Output the [X, Y] coordinate of the center of the cell containing the given text.  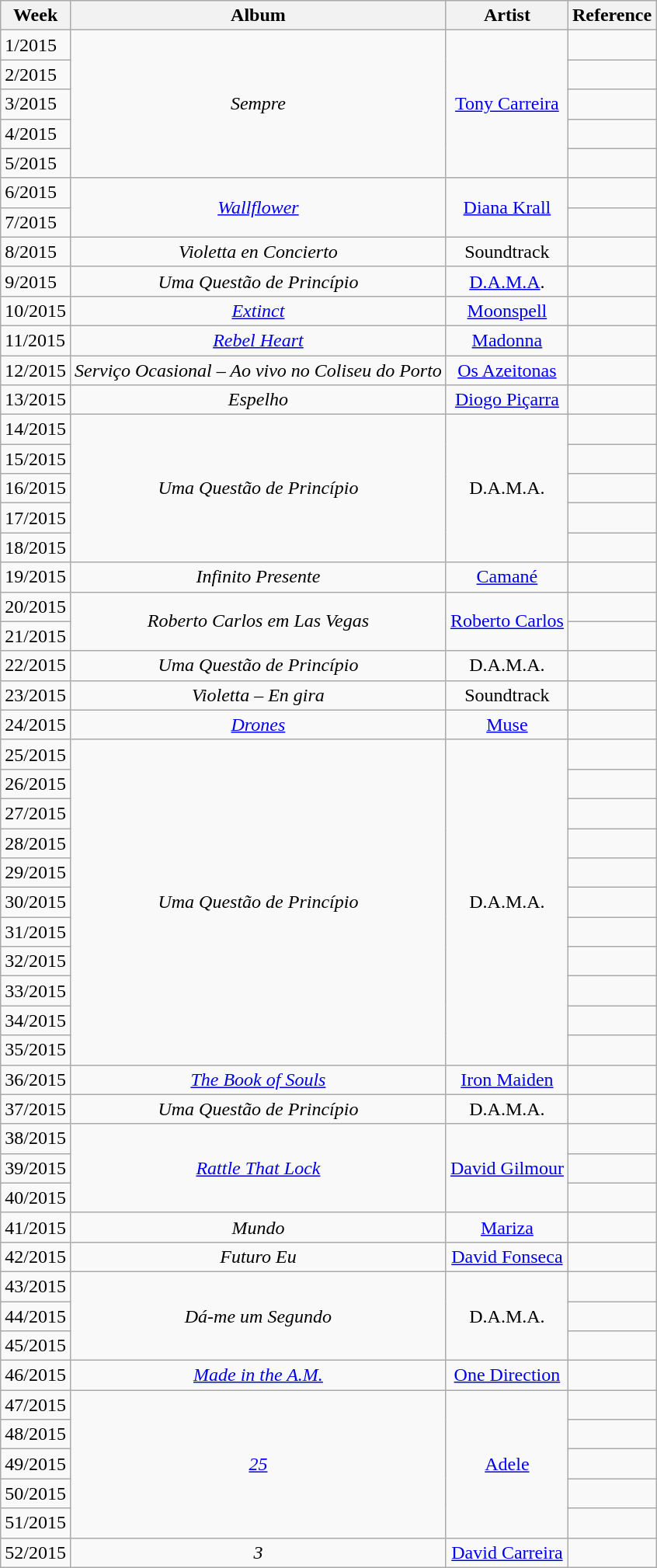
Espelho [258, 400]
Mundo [258, 1227]
34/2015 [36, 1020]
44/2015 [36, 1316]
41/2015 [36, 1227]
9/2015 [36, 281]
Made in the A.M. [258, 1375]
Infinito Presente [258, 577]
21/2015 [36, 636]
46/2015 [36, 1375]
Futuro Eu [258, 1257]
39/2015 [36, 1168]
25/2015 [36, 754]
Wallflower [258, 207]
32/2015 [36, 961]
Rebel Heart [258, 340]
Os Azeitonas [506, 370]
11/2015 [36, 340]
6/2015 [36, 193]
17/2015 [36, 518]
12/2015 [36, 370]
2/2015 [36, 75]
Rattle That Lock [258, 1168]
50/2015 [36, 1493]
52/2015 [36, 1552]
22/2015 [36, 666]
38/2015 [36, 1139]
16/2015 [36, 488]
Adele [506, 1464]
15/2015 [36, 459]
3 [258, 1552]
Camané [506, 577]
29/2015 [36, 873]
19/2015 [36, 577]
Tony Carreira [506, 104]
Diogo Piçarra [506, 400]
Sempre [258, 104]
Drones [258, 725]
One Direction [506, 1375]
Iron Maiden [506, 1080]
3/2015 [36, 104]
Week [36, 16]
35/2015 [36, 1050]
Muse [506, 725]
Reference [612, 16]
51/2015 [36, 1523]
10/2015 [36, 311]
Extinct [258, 311]
33/2015 [36, 991]
Violetta – En gira [258, 695]
25 [258, 1464]
1/2015 [36, 45]
David Gilmour [506, 1168]
43/2015 [36, 1286]
20/2015 [36, 607]
14/2015 [36, 429]
Artist [506, 16]
Serviço Ocasional – Ao vivo no Coliseu do Porto [258, 370]
45/2015 [36, 1346]
36/2015 [36, 1080]
Diana Krall [506, 207]
48/2015 [36, 1434]
47/2015 [36, 1405]
42/2015 [36, 1257]
24/2015 [36, 725]
37/2015 [36, 1109]
Violetta en Concierto [258, 252]
Roberto Carlos em Las Vegas [258, 621]
40/2015 [36, 1198]
David Fonseca [506, 1257]
13/2015 [36, 400]
Madonna [506, 340]
David Carreira [506, 1552]
49/2015 [36, 1464]
The Book of Souls [258, 1080]
30/2015 [36, 902]
26/2015 [36, 784]
27/2015 [36, 813]
23/2015 [36, 695]
28/2015 [36, 843]
31/2015 [36, 932]
7/2015 [36, 222]
18/2015 [36, 548]
Album [258, 16]
Dá-me um Segundo [258, 1316]
Roberto Carlos [506, 621]
Moonspell [506, 311]
4/2015 [36, 134]
5/2015 [36, 163]
Mariza [506, 1227]
8/2015 [36, 252]
